From the cell containing the given text, extract its center point as [X, Y] coordinate. 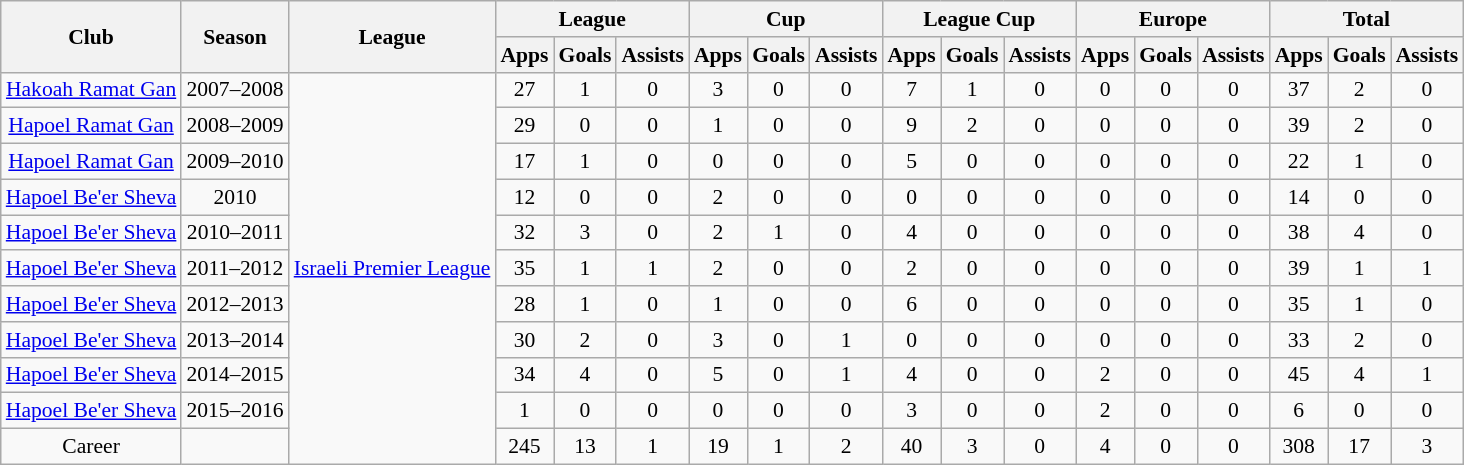
2013–2014 [234, 340]
37 [1299, 90]
Cup [786, 19]
308 [1299, 447]
2007–2008 [234, 90]
Season [234, 36]
2012–2013 [234, 304]
League Cup [979, 19]
33 [1299, 340]
27 [524, 90]
2010 [234, 197]
13 [586, 447]
14 [1299, 197]
29 [524, 126]
28 [524, 304]
45 [1299, 375]
40 [911, 447]
Total [1367, 19]
2009–2010 [234, 162]
Hakoah Ramat Gan [92, 90]
245 [524, 447]
2010–2011 [234, 233]
Club [92, 36]
19 [718, 447]
2008–2009 [234, 126]
Career [92, 447]
2014–2015 [234, 375]
12 [524, 197]
7 [911, 90]
Israeli Premier League [392, 268]
9 [911, 126]
Europe [1173, 19]
2011–2012 [234, 269]
38 [1299, 233]
34 [524, 375]
32 [524, 233]
30 [524, 340]
2015–2016 [234, 411]
22 [1299, 162]
